Find where the given text appears and provide that cell's center as (x, y) coordinate. 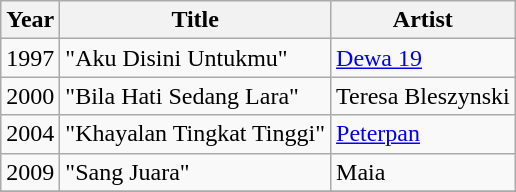
2004 (30, 134)
"Sang Juara" (196, 172)
"Aku Disini Untukmu" (196, 58)
Title (196, 20)
Dewa 19 (424, 58)
2000 (30, 96)
Maia (424, 172)
Artist (424, 20)
Teresa Bleszynski (424, 96)
1997 (30, 58)
Peterpan (424, 134)
"Khayalan Tingkat Tinggi" (196, 134)
"Bila Hati Sedang Lara" (196, 96)
2009 (30, 172)
Year (30, 20)
